Locate the cell with the specified text and output its [x, y] center coordinate. 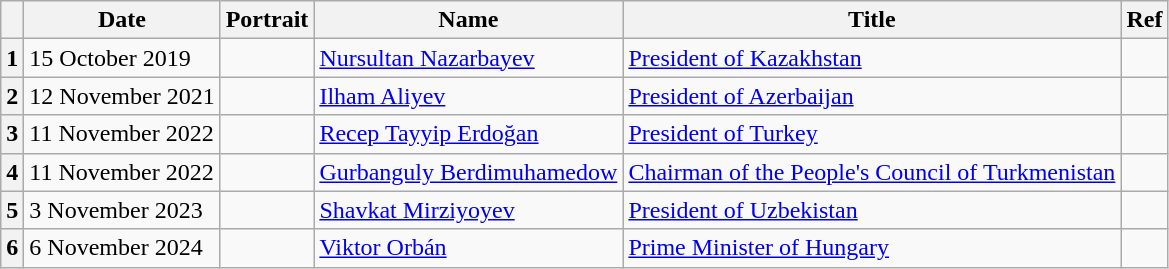
Ilham Aliyev [468, 96]
2 [12, 96]
Gurbanguly Berdimuhamedow [468, 172]
Nursultan Nazarbayev [468, 58]
Title [872, 20]
12 November 2021 [122, 96]
6 November 2024 [122, 248]
Prime Minister of Hungary [872, 248]
President of Azerbaijan [872, 96]
President of Uzbekistan [872, 210]
Ref [1144, 20]
15 October 2019 [122, 58]
President of Turkey [872, 134]
Viktor Orbán [468, 248]
3 [12, 134]
Recep Tayyip Erdoğan [468, 134]
Date [122, 20]
President of Kazakhstan [872, 58]
6 [12, 248]
Portrait [267, 20]
1 [12, 58]
4 [12, 172]
5 [12, 210]
Chairman of the People's Council of Turkmenistan [872, 172]
3 November 2023 [122, 210]
Shavkat Mirziyoyev [468, 210]
Name [468, 20]
